For the text-containing cell, return its midpoint in [x, y] coordinate format. 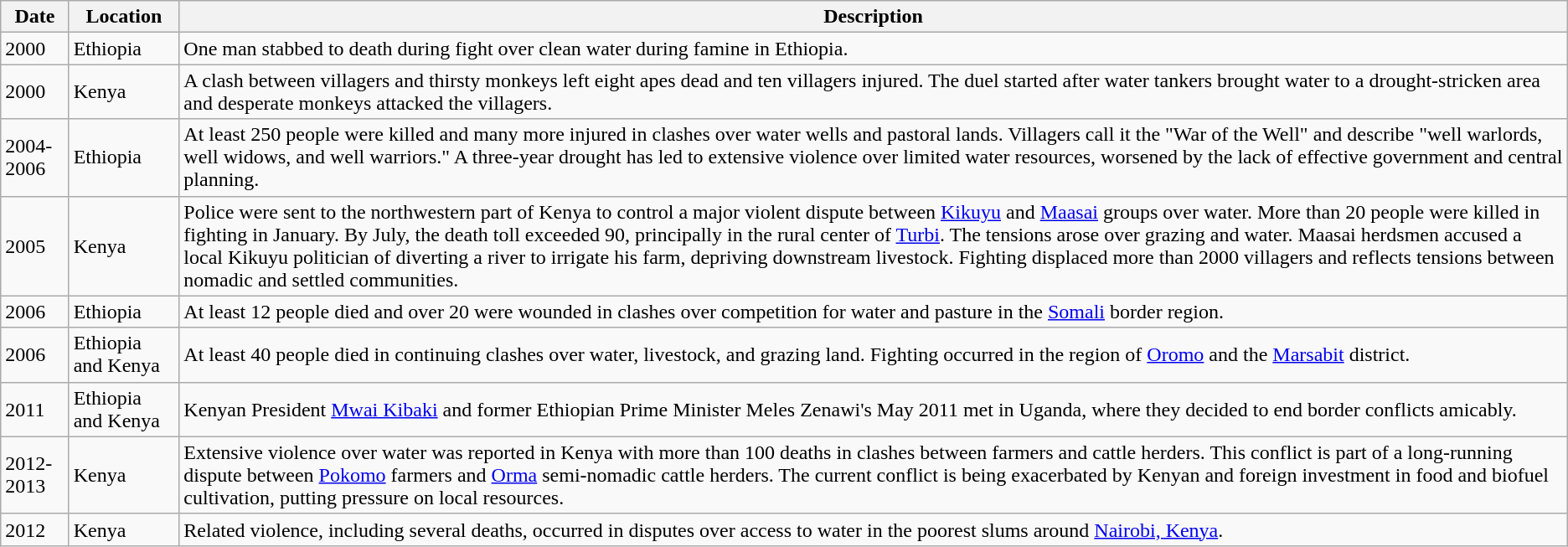
At least 12 people died and over 20 were wounded in clashes over competition for water and pasture in the Somali border region. [873, 312]
Description [873, 17]
Date [35, 17]
2012-2013 [35, 475]
One man stabbed to death during fight over clean water during famine in Ethiopia. [873, 49]
Related violence, including several deaths, occurred in disputes over access to water in the poorest slums around Nairobi, Kenya. [873, 529]
2005 [35, 246]
2004-2006 [35, 157]
2012 [35, 529]
Location [124, 17]
2011 [35, 409]
